Detect which cell encompasses the target text, then output its [x, y] center coordinate. 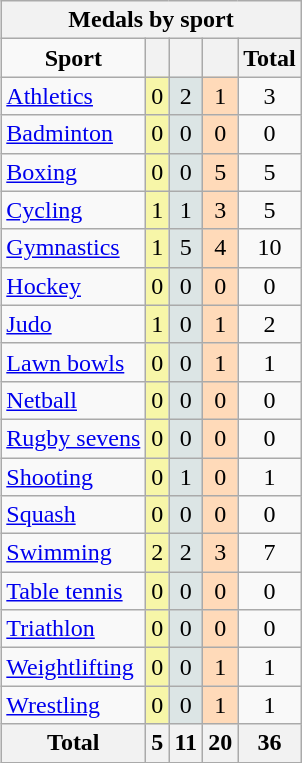
Lawn bowls [74, 362]
Squash [74, 515]
Judo [74, 324]
Cycling [74, 210]
Hockey [74, 286]
Medals by sport [151, 20]
Triathlon [74, 629]
Gymnastics [74, 248]
Weightlifting [74, 667]
Rugby sevens [74, 438]
Table tennis [74, 591]
Badminton [74, 134]
Swimming [74, 553]
7 [270, 553]
Wrestling [74, 705]
20 [220, 743]
Shooting [74, 477]
4 [220, 248]
Sport [74, 58]
Netball [74, 400]
Athletics [74, 96]
36 [270, 743]
Boxing [74, 172]
10 [270, 248]
11 [186, 743]
